Provide the (x, y) coordinate of the cell's center where the given text is located.  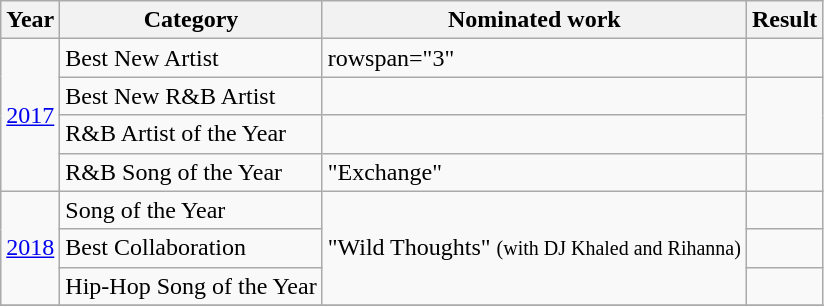
Year (30, 20)
"Wild Thoughts" (with DJ Khaled and Rihanna) (534, 248)
Nominated work (534, 20)
Category (191, 20)
2018 (30, 248)
Best New Artist (191, 58)
2017 (30, 115)
Song of the Year (191, 210)
"Exchange" (534, 172)
Result (784, 20)
rowspan="3" (534, 58)
Best Collaboration (191, 248)
Hip-Hop Song of the Year (191, 286)
R&B Artist of the Year (191, 134)
Best New R&B Artist (191, 96)
R&B Song of the Year (191, 172)
